Scan for the cell matching the given text and deliver its [X, Y] coordinate at center. 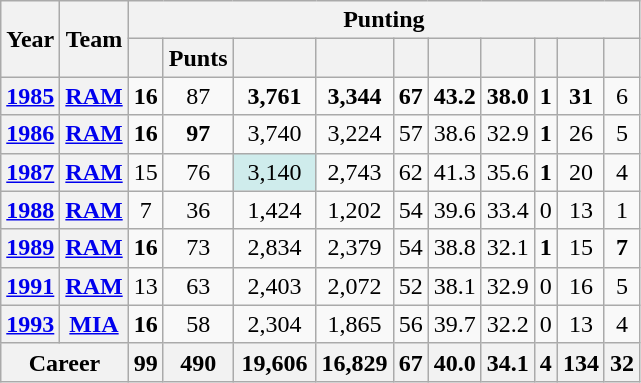
16,829 [354, 362]
2,379 [354, 248]
1988 [30, 210]
3,740 [274, 134]
Year [30, 39]
20 [580, 172]
32.1 [508, 248]
2,403 [274, 286]
41.3 [454, 172]
62 [410, 172]
1993 [30, 324]
2,072 [354, 286]
87 [198, 96]
3,140 [274, 172]
38.1 [454, 286]
32 [622, 362]
490 [198, 362]
MIA [94, 324]
39.7 [454, 324]
1987 [30, 172]
34.1 [508, 362]
57 [410, 134]
99 [146, 362]
1991 [30, 286]
2,304 [274, 324]
1985 [30, 96]
Punts [198, 58]
3,761 [274, 96]
Career [64, 362]
39.6 [454, 210]
38.0 [508, 96]
32.2 [508, 324]
56 [410, 324]
35.6 [508, 172]
38.8 [454, 248]
1986 [30, 134]
38.6 [454, 134]
43.2 [454, 96]
97 [198, 134]
63 [198, 286]
58 [198, 324]
2,743 [354, 172]
1,202 [354, 210]
26 [580, 134]
Punting [384, 20]
134 [580, 362]
73 [198, 248]
52 [410, 286]
2,834 [274, 248]
40.0 [454, 362]
31 [580, 96]
1,424 [274, 210]
1,865 [354, 324]
3,344 [354, 96]
76 [198, 172]
3,224 [354, 134]
19,606 [274, 362]
6 [622, 96]
Team [94, 39]
1989 [30, 248]
33.4 [508, 210]
36 [198, 210]
